Locate the cell with the specified text and output its [X, Y] center coordinate. 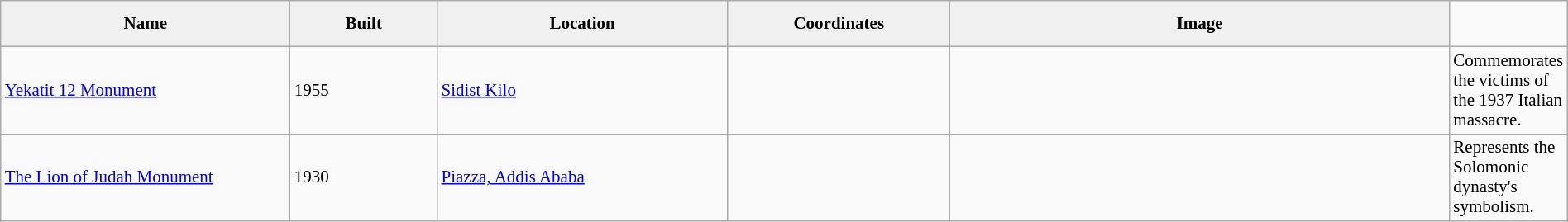
1930 [364, 177]
Piazza, Addis Ababa [582, 177]
Image [1199, 24]
Yekatit 12 Monument [146, 90]
Coordinates [839, 24]
Built [364, 24]
Name [146, 24]
Commemorates the victims of the 1937 Italian massacre. [1508, 90]
Location [582, 24]
Represents the Solomonic dynasty's symbolism. [1508, 177]
Sidist Kilo [582, 90]
1955 [364, 90]
The Lion of Judah Monument [146, 177]
